Identify which cell holds the provided text, then report its [x, y] central coordinate. 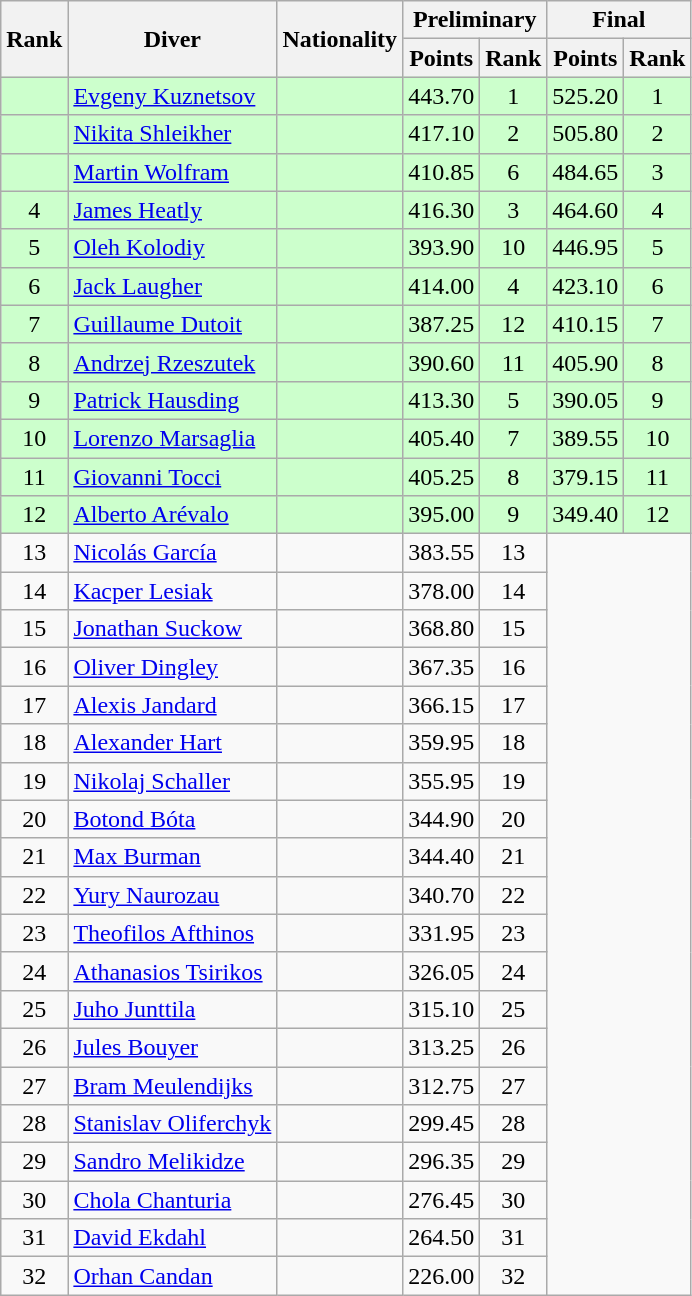
405.90 [586, 362]
387.25 [442, 324]
226.00 [442, 1276]
276.45 [442, 1200]
Martin Wolfram [172, 172]
390.60 [442, 362]
Nationality [340, 39]
Alexander Hart [172, 743]
379.15 [586, 477]
416.30 [442, 210]
525.20 [586, 96]
413.30 [442, 400]
299.45 [442, 1124]
390.05 [586, 400]
Theofilos Afthinos [172, 933]
Patrick Hausding [172, 400]
Nikolaj Schaller [172, 781]
340.70 [442, 895]
446.95 [586, 248]
Giovanni Tocci [172, 477]
Guillaume Dutoit [172, 324]
Diver [172, 39]
Athanasios Tsirikos [172, 971]
349.40 [586, 515]
Yury Naurozau [172, 895]
344.90 [442, 819]
331.95 [442, 933]
359.95 [442, 743]
Max Burman [172, 857]
410.15 [586, 324]
464.60 [586, 210]
James Heatly [172, 210]
Lorenzo Marsaglia [172, 438]
264.50 [442, 1238]
Jules Bouyer [172, 1047]
Sandro Melikidze [172, 1162]
Chola Chanturia [172, 1200]
383.55 [442, 553]
423.10 [586, 286]
344.40 [442, 857]
410.85 [442, 172]
414.00 [442, 286]
Bram Meulendijks [172, 1085]
Alexis Jandard [172, 705]
378.00 [442, 591]
Final [619, 20]
395.00 [442, 515]
Jonathan Suckow [172, 629]
Nikita Shleikher [172, 134]
Juho Junttila [172, 1009]
405.40 [442, 438]
Jack Laugher [172, 286]
Botond Bóta [172, 819]
Orhan Candan [172, 1276]
Stanislav Oliferchyk [172, 1124]
326.05 [442, 971]
Evgeny Kuznetsov [172, 96]
312.75 [442, 1085]
417.10 [442, 134]
405.25 [442, 477]
389.55 [586, 438]
366.15 [442, 705]
Nicolás García [172, 553]
443.70 [442, 96]
296.35 [442, 1162]
368.80 [442, 629]
Oliver Dingley [172, 667]
Oleh Kolodiy [172, 248]
367.35 [442, 667]
315.10 [442, 1009]
Alberto Arévalo [172, 515]
Preliminary [475, 20]
484.65 [586, 172]
313.25 [442, 1047]
393.90 [442, 248]
355.95 [442, 781]
505.80 [586, 134]
Andrzej Rzeszutek [172, 362]
Kacper Lesiak [172, 591]
David Ekdahl [172, 1238]
